Scan for the cell matching the given text and deliver its [X, Y] coordinate at center. 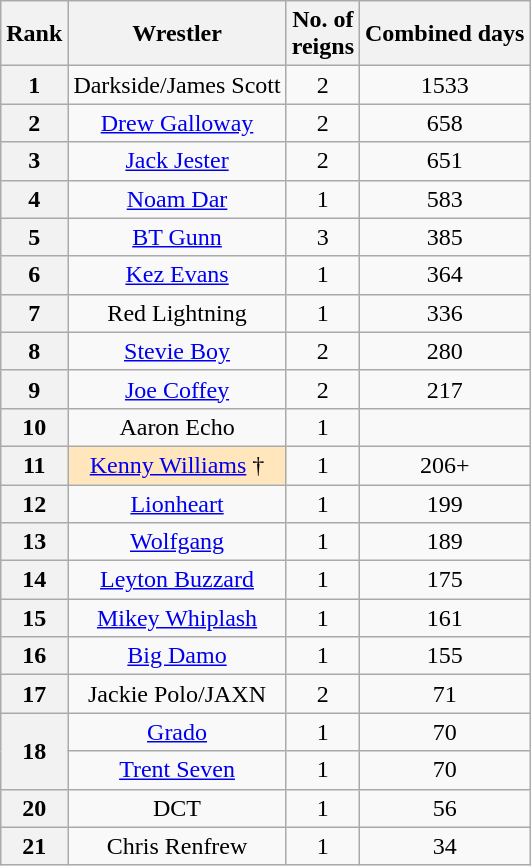
7 [34, 313]
34 [445, 846]
583 [445, 199]
651 [445, 161]
Trent Seven [177, 770]
Darkside/James Scott [177, 85]
56 [445, 808]
206+ [445, 465]
8 [34, 351]
1533 [445, 85]
4 [34, 199]
175 [445, 580]
10 [34, 427]
Aaron Echo [177, 427]
Chris Renfrew [177, 846]
Kenny Williams † [177, 465]
199 [445, 503]
No. ofreigns [322, 34]
11 [34, 465]
Red Lightning [177, 313]
Jack Jester [177, 161]
12 [34, 503]
BT Gunn [177, 237]
Grado [177, 732]
161 [445, 618]
Stevie Boy [177, 351]
21 [34, 846]
9 [34, 389]
Wrestler [177, 34]
Big Damo [177, 656]
155 [445, 656]
Noam Dar [177, 199]
18 [34, 751]
14 [34, 580]
13 [34, 542]
Leyton Buzzard [177, 580]
6 [34, 275]
189 [445, 542]
Joe Coffey [177, 389]
658 [445, 123]
DCT [177, 808]
Jackie Polo/JAXN [177, 694]
217 [445, 389]
385 [445, 237]
71 [445, 694]
280 [445, 351]
15 [34, 618]
16 [34, 656]
Mikey Whiplash [177, 618]
Drew Galloway [177, 123]
17 [34, 694]
Combined days [445, 34]
364 [445, 275]
Kez Evans [177, 275]
5 [34, 237]
Lionheart [177, 503]
336 [445, 313]
Rank [34, 34]
20 [34, 808]
Wolfgang [177, 542]
